Provide the (X, Y) coordinate of the cell's center where the given text is located.  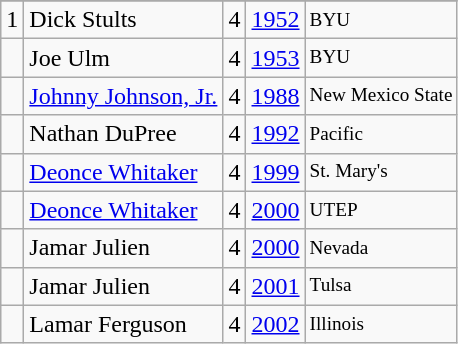
UTEP (381, 210)
2001 (276, 286)
1988 (276, 96)
Illinois (381, 324)
Johnny Johnson, Jr. (124, 96)
1 (12, 20)
1953 (276, 58)
New Mexico State (381, 96)
Nathan DuPree (124, 134)
Pacific (381, 134)
Joe Ulm (124, 58)
2002 (276, 324)
Tulsa (381, 286)
Nevada (381, 248)
Dick Stults (124, 20)
Lamar Ferguson (124, 324)
1952 (276, 20)
1999 (276, 172)
St. Mary's (381, 172)
1992 (276, 134)
